Capture the cell that displays the provided text and extract its [X, Y] central coordinate. 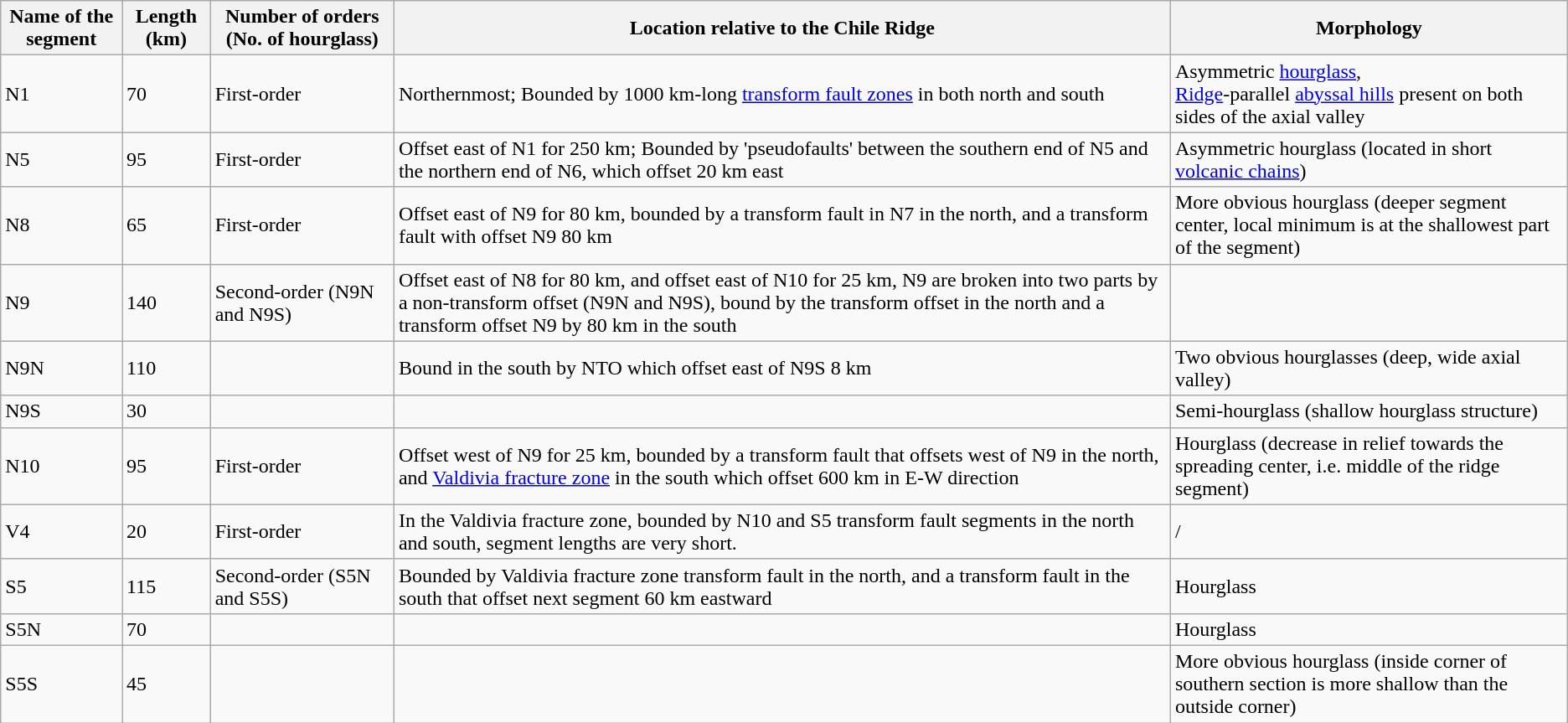
N10 [62, 466]
V4 [62, 531]
Offset east of N1 for 250 km; Bounded by 'pseudofaults' between the southern end of N5 and the northern end of N6, which offset 20 km east [782, 159]
115 [167, 586]
S5 [62, 586]
65 [167, 225]
Number of orders (No. of hourglass) [302, 28]
Morphology [1369, 28]
Asymmetric hourglass (located in short volcanic chains) [1369, 159]
Two obvious hourglasses (deep, wide axial valley) [1369, 369]
30 [167, 411]
45 [167, 684]
N9S [62, 411]
Name of the segment [62, 28]
In the Valdivia fracture zone, bounded by N10 and S5 transform fault segments in the north and south, segment lengths are very short. [782, 531]
Asymmetric hourglass,Ridge-parallel abyssal hills present on both sides of the axial valley [1369, 94]
More obvious hourglass (deeper segment center, local minimum is at the shallowest part of the segment) [1369, 225]
Bounded by Valdivia fracture zone transform fault in the north, and a transform fault in the south that offset next segment 60 km eastward [782, 586]
Semi-hourglass (shallow hourglass structure) [1369, 411]
N8 [62, 225]
Offset east of N9 for 80 km, bounded by a transform fault in N7 in the north, and a transform fault with offset N9 80 km [782, 225]
/ [1369, 531]
N9 [62, 302]
Second-order (S5N and S5S) [302, 586]
Location relative to the Chile Ridge [782, 28]
S5S [62, 684]
N1 [62, 94]
N5 [62, 159]
Second-order (N9N and N9S) [302, 302]
Hourglass (decrease in relief towards the spreading center, i.e. middle of the ridge segment) [1369, 466]
Length (km) [167, 28]
Northernmost; Bounded by 1000 km-long transform fault zones in both north and south [782, 94]
20 [167, 531]
140 [167, 302]
Bound in the south by NTO which offset east of N9S 8 km [782, 369]
More obvious hourglass (inside corner of southern section is more shallow than the outside corner) [1369, 684]
S5N [62, 629]
110 [167, 369]
N9N [62, 369]
